Return [x, y] of the center of cell containing provided text 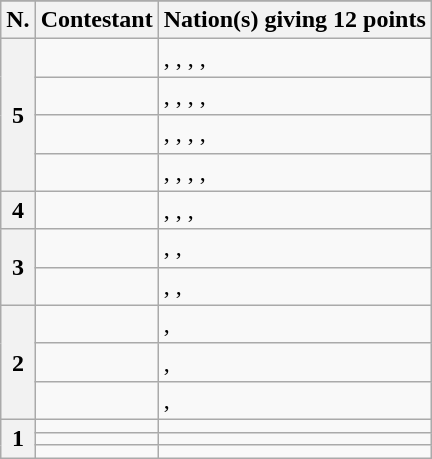
Contestant [96, 20]
3 [18, 267]
Nation(s) giving 12 points [294, 20]
5 [18, 115]
N. [18, 20]
2 [18, 362]
, , , [294, 210]
1 [18, 438]
4 [18, 210]
